Extract the [X, Y] coordinate from the center of the cell holding the provided text.  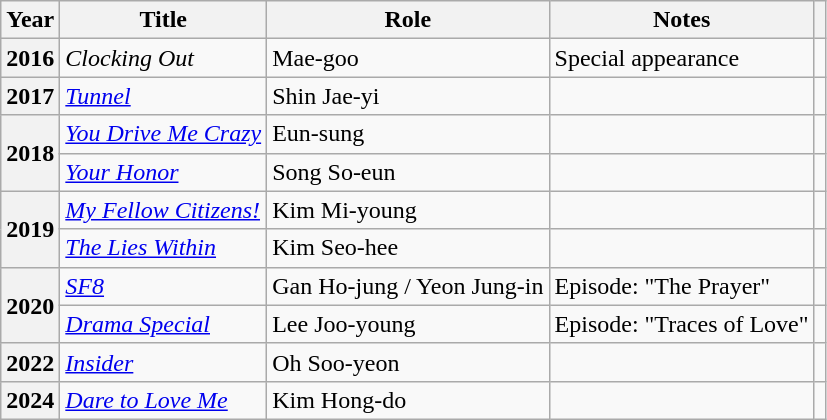
Dare to Love Me [164, 400]
Your Honor [164, 172]
Year [30, 20]
Tunnel [164, 96]
Title [164, 20]
2019 [30, 229]
My Fellow Citizens! [164, 210]
Special appearance [682, 58]
2022 [30, 362]
SF8 [164, 286]
2017 [30, 96]
2016 [30, 58]
Episode: "Traces of Love" [682, 324]
Episode: "The Prayer" [682, 286]
Mae-goo [408, 58]
2024 [30, 400]
2020 [30, 305]
Kim Hong-do [408, 400]
Eun-sung [408, 134]
Drama Special [164, 324]
Kim Mi-young [408, 210]
Lee Joo-young [408, 324]
Insider [164, 362]
Kim Seo-hee [408, 248]
Shin Jae-yi [408, 96]
Gan Ho-jung / Yeon Jung-in [408, 286]
2018 [30, 153]
Song So-eun [408, 172]
Notes [682, 20]
Clocking Out [164, 58]
Oh Soo-yeon [408, 362]
Role [408, 20]
The Lies Within [164, 248]
You Drive Me Crazy [164, 134]
